Capture the cell that displays the provided text and extract its [x, y] central coordinate. 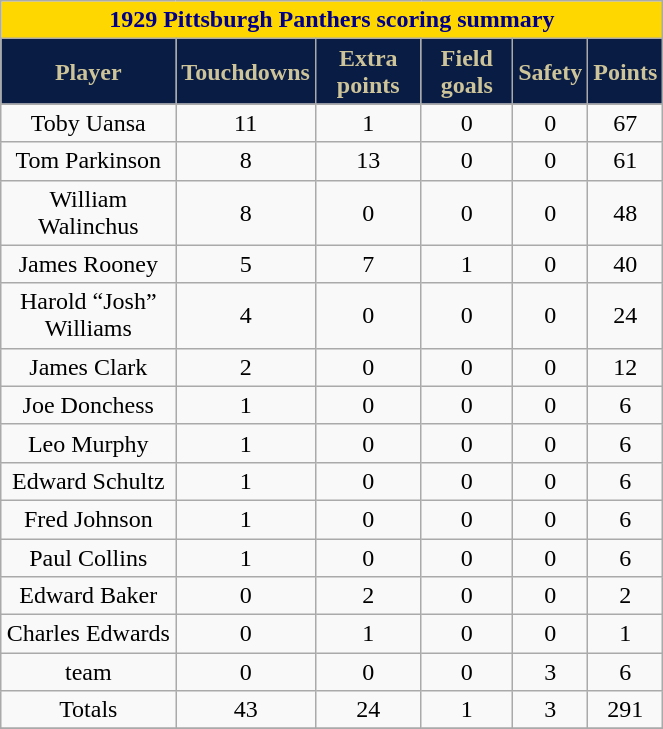
Field goals [467, 72]
Paul Collins [88, 557]
Edward Baker [88, 596]
11 [246, 123]
Points [626, 72]
48 [626, 212]
4 [246, 316]
team [88, 672]
1929 Pittsburgh Panthers scoring summary [332, 20]
Joe Donchess [88, 405]
43 [246, 710]
Toby Uansa [88, 123]
James Rooney [88, 264]
Leo Murphy [88, 443]
Player [88, 72]
291 [626, 710]
Safety [550, 72]
James Clark [88, 367]
67 [626, 123]
Totals [88, 710]
61 [626, 161]
William Walinchus [88, 212]
Touchdowns [246, 72]
Harold “Josh” Williams [88, 316]
Tom Parkinson [88, 161]
12 [626, 367]
Edward Schultz [88, 481]
7 [368, 264]
13 [368, 161]
5 [246, 264]
Extra points [368, 72]
40 [626, 264]
Charles Edwards [88, 634]
Fred Johnson [88, 519]
